Scan for the cell matching the given text and deliver its (x, y) coordinate at center. 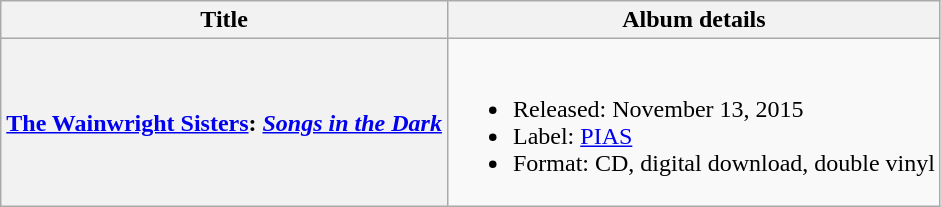
The Wainwright Sisters: Songs in the Dark (224, 122)
Title (224, 20)
Released: November 13, 2015Label: PIASFormat: CD, digital download, double vinyl (694, 122)
Album details (694, 20)
